Extract the (X, Y) coordinate from the center of the cell holding the provided text.  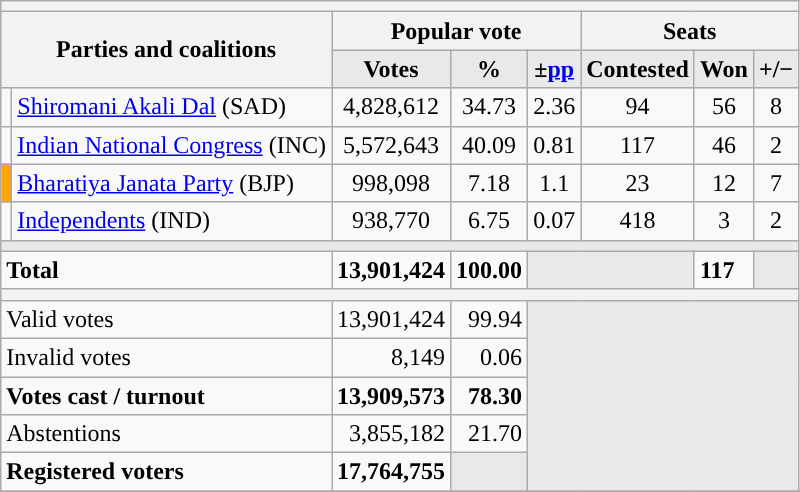
94 (638, 107)
46 (724, 145)
3 (724, 221)
56 (724, 107)
Shiromani Akali Dal (SAD) (172, 107)
Votes (392, 69)
Bharatiya Janata Party (BJP) (172, 183)
0.07 (554, 221)
±pp (554, 69)
Invalid votes (166, 357)
Popular vote (456, 31)
21.70 (490, 434)
5,572,643 (392, 145)
Valid votes (166, 319)
6.75 (490, 221)
7 (776, 183)
0.06 (490, 357)
418 (638, 221)
100.00 (490, 270)
12 (724, 183)
Total (166, 270)
23 (638, 183)
Won (724, 69)
40.09 (490, 145)
1.1 (554, 183)
998,098 (392, 183)
Indian National Congress (INC) (172, 145)
0.81 (554, 145)
7.18 (490, 183)
+/− (776, 69)
2.36 (554, 107)
34.73 (490, 107)
8,149 (392, 357)
4,828,612 (392, 107)
Independents (IND) (172, 221)
78.30 (490, 395)
8 (776, 107)
% (490, 69)
Registered voters (166, 472)
Seats (690, 31)
938,770 (392, 221)
17,764,755 (392, 472)
Abstentions (166, 434)
Contested (638, 69)
Votes cast / turnout (166, 395)
Parties and coalitions (166, 50)
3,855,182 (392, 434)
13,909,573 (392, 395)
99.94 (490, 319)
